Identify which cell holds the provided text, then report its [x, y] central coordinate. 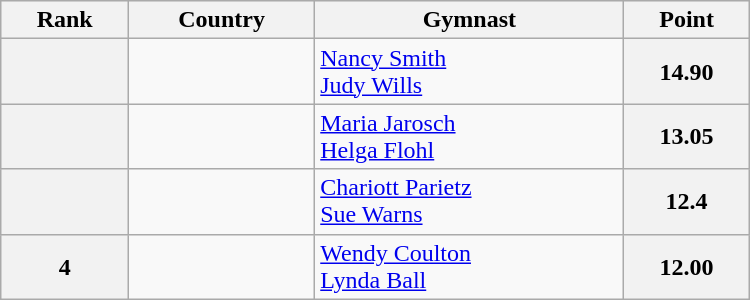
13.05 [686, 136]
Chariott Parietz Sue Warns [470, 202]
4 [65, 266]
Gymnast [470, 20]
12.00 [686, 266]
14.90 [686, 72]
Point [686, 20]
Nancy Smith Judy Wills [470, 72]
Maria Jarosch Helga Flohl [470, 136]
12.4 [686, 202]
Wendy Coulton Lynda Ball [470, 266]
Rank [65, 20]
Country [222, 20]
